Capture the cell that displays the provided text and extract its (X, Y) central coordinate. 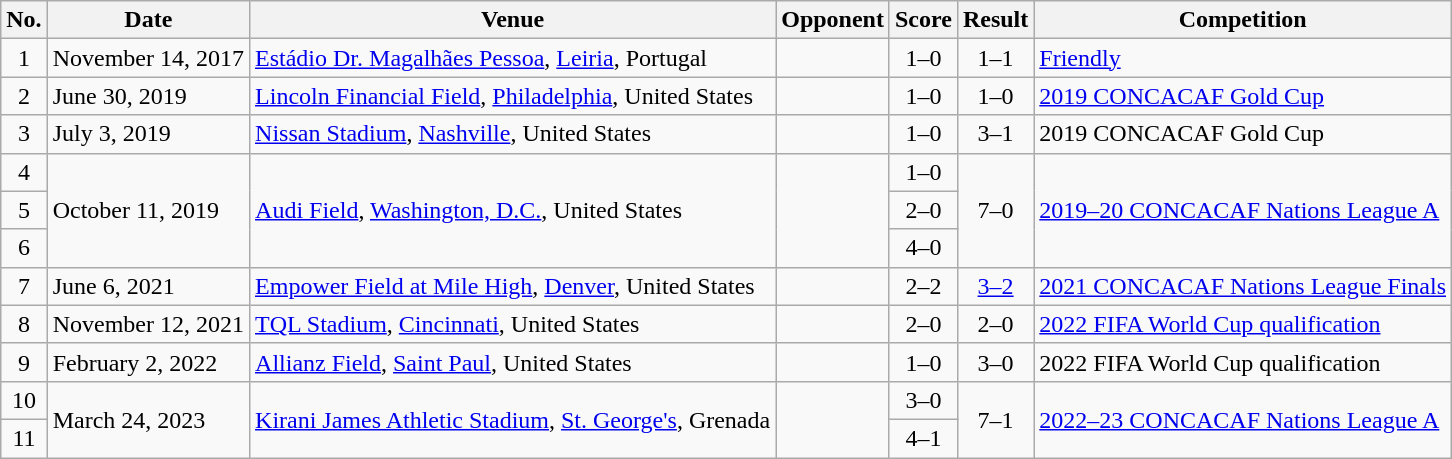
Allianz Field, Saint Paul, United States (513, 362)
Estádio Dr. Magalhães Pessoa, Leiria, Portugal (513, 58)
Venue (513, 20)
Nissan Stadium, Nashville, United States (513, 134)
10 (24, 400)
6 (24, 248)
5 (24, 210)
2021 CONCACAF Nations League Finals (1243, 286)
November 12, 2021 (148, 324)
8 (24, 324)
7–0 (995, 210)
July 3, 2019 (148, 134)
4–1 (923, 438)
Date (148, 20)
1 (24, 58)
11 (24, 438)
4 (24, 172)
3–2 (995, 286)
9 (24, 362)
Friendly (1243, 58)
Result (995, 20)
November 14, 2017 (148, 58)
1–1 (995, 58)
2022–23 CONCACAF Nations League A (1243, 419)
7 (24, 286)
7–1 (995, 419)
3–1 (995, 134)
March 24, 2023 (148, 419)
February 2, 2022 (148, 362)
No. (24, 20)
2 (24, 96)
Competition (1243, 20)
June 30, 2019 (148, 96)
Kirani James Athletic Stadium, St. George's, Grenada (513, 419)
June 6, 2021 (148, 286)
TQL Stadium, Cincinnati, United States (513, 324)
3 (24, 134)
Opponent (833, 20)
Score (923, 20)
2019–20 CONCACAF Nations League A (1243, 210)
4–0 (923, 248)
Lincoln Financial Field, Philadelphia, United States (513, 96)
October 11, 2019 (148, 210)
Audi Field, Washington, D.C., United States (513, 210)
Empower Field at Mile High, Denver, United States (513, 286)
2–2 (923, 286)
